Return [x, y] of the center of cell containing provided text 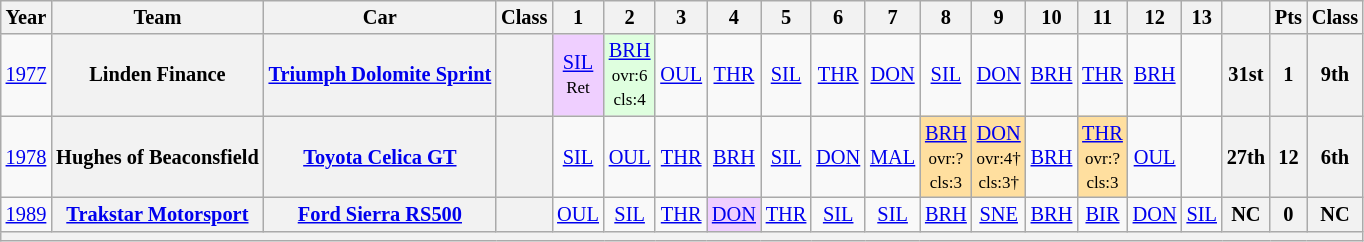
1989 [26, 214]
31st [1246, 75]
4 [734, 17]
2 [630, 17]
MAL [892, 157]
THRovr:?cls:3 [1102, 157]
7 [892, 17]
6 [838, 17]
Linden Finance [157, 75]
Car [380, 17]
5 [786, 17]
3 [681, 17]
Trakstar Motorsport [157, 214]
BIR [1102, 214]
11 [1102, 17]
13 [1202, 17]
Triumph Dolomite Sprint [380, 75]
BRHovr:?cls:3 [946, 157]
Pts [1288, 17]
10 [1052, 17]
Ford Sierra RS500 [380, 214]
DONovr:4†cls:3† [999, 157]
Year [26, 17]
27th [1246, 157]
1978 [26, 157]
Team [157, 17]
8 [946, 17]
1977 [26, 75]
6th [1335, 157]
BRHovr:6cls:4 [630, 75]
Toyota Celica GT [380, 157]
9 [999, 17]
0 [1288, 214]
9th [1335, 75]
SILRet [578, 75]
Hughes of Beaconsfield [157, 157]
SNE [999, 214]
